Find where the given text appears and provide that cell's center as (x, y) coordinate. 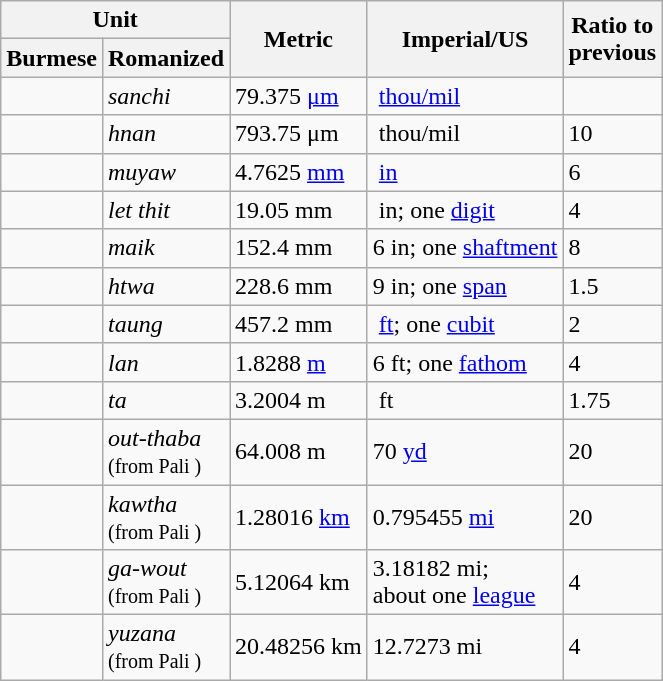
5.12064 km (299, 582)
ft (465, 400)
1.28016 km (299, 516)
793.75 μm (299, 134)
12.7273 mi (465, 648)
htwa (166, 286)
10 (612, 134)
64.008 m (299, 452)
Romanized (166, 58)
3.18182 mi; about one league (465, 582)
Burmese (52, 58)
sanchi (166, 96)
2 (612, 324)
228.6 mm (299, 286)
70 yd (465, 452)
1.8288 m (299, 362)
79.375 μm (299, 96)
ga-wout(from Pali ) (166, 582)
let thit (166, 210)
1.75 (612, 400)
0.795455 mi (465, 516)
out-thaba(from Pali ) (166, 452)
maik (166, 248)
20.48256 km (299, 648)
6 ft; one fathom (465, 362)
yuzana(from Pali ) (166, 648)
ta (166, 400)
19.05 mm (299, 210)
hnan (166, 134)
in; one digit (465, 210)
Imperial/US (465, 39)
in (465, 172)
Ratio toprevious (612, 39)
4.7625 mm (299, 172)
152.4 mm (299, 248)
8 (612, 248)
457.2 mm (299, 324)
lan (166, 362)
muyaw (166, 172)
Metric (299, 39)
taung (166, 324)
Unit (116, 20)
6 (612, 172)
kawtha(from Pali ) (166, 516)
3.2004 m (299, 400)
1.5 (612, 286)
9 in; one span (465, 286)
6 in; one shaftment (465, 248)
ft; one cubit (465, 324)
